Provide the (x, y) coordinate of the cell's center where the given text is located.  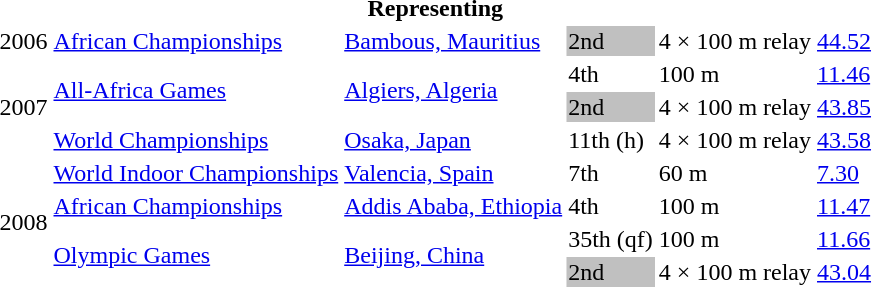
35th (qf) (611, 239)
Addis Ababa, Ethiopia (454, 206)
7th (611, 173)
11th (h) (611, 140)
Bambous, Mauritius (454, 41)
All-Africa Games (196, 90)
Beijing, China (454, 256)
Osaka, Japan (454, 140)
Algiers, Algeria (454, 90)
Valencia, Spain (454, 173)
World Indoor Championships (196, 173)
World Championships (196, 140)
60 m (734, 173)
Olympic Games (196, 256)
